Detect which cell encompasses the target text, then output its (x, y) center coordinate. 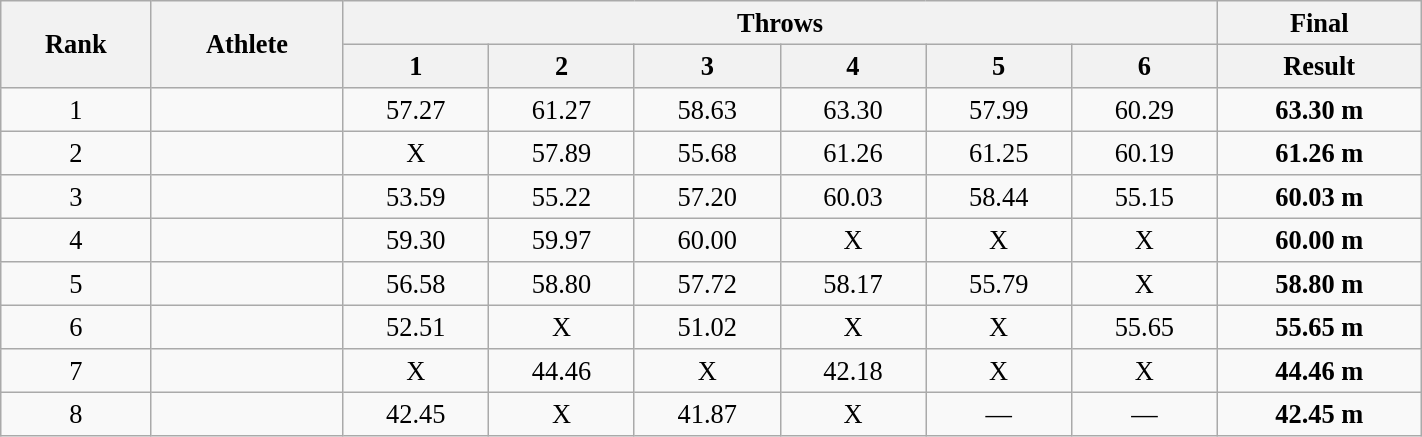
57.20 (707, 197)
58.80 m (1319, 284)
Result (1319, 66)
51.02 (707, 327)
44.46 (562, 371)
60.00 (707, 240)
41.87 (707, 414)
56.58 (416, 284)
42.45 m (1319, 414)
42.45 (416, 414)
55.65 (1145, 327)
61.26 (853, 153)
60.00 m (1319, 240)
52.51 (416, 327)
55.15 (1145, 197)
53.59 (416, 197)
59.97 (562, 240)
Final (1319, 22)
58.44 (999, 197)
7 (76, 371)
57.89 (562, 153)
57.99 (999, 109)
58.80 (562, 284)
63.30 m (1319, 109)
59.30 (416, 240)
61.25 (999, 153)
55.65 m (1319, 327)
55.22 (562, 197)
55.79 (999, 284)
60.03 (853, 197)
60.03 m (1319, 197)
63.30 (853, 109)
61.27 (562, 109)
Athlete (247, 44)
Throws (780, 22)
44.46 m (1319, 371)
58.63 (707, 109)
61.26 m (1319, 153)
8 (76, 414)
58.17 (853, 284)
42.18 (853, 371)
55.68 (707, 153)
57.72 (707, 284)
60.19 (1145, 153)
60.29 (1145, 109)
57.27 (416, 109)
Rank (76, 44)
